Find where the given text appears and provide that cell's center as [x, y] coordinate. 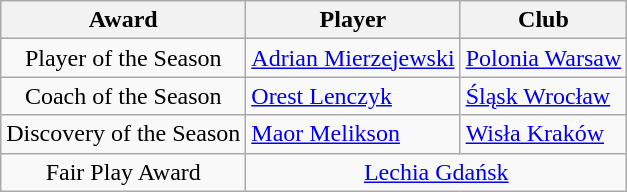
Orest Lenczyk [353, 96]
Player of the Season [124, 58]
Fair Play Award [124, 172]
Discovery of the Season [124, 134]
Adrian Mierzejewski [353, 58]
Club [544, 20]
Maor Melikson [353, 134]
Wisła Kraków [544, 134]
Polonia Warsaw [544, 58]
Lechia Gdańsk [436, 172]
Coach of the Season [124, 96]
Award [124, 20]
Śląsk Wrocław [544, 96]
Player [353, 20]
